Return the (x, y) coordinate for the center point of the cell that contains the specified text.  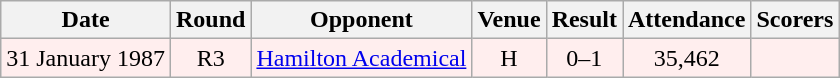
0–1 (584, 58)
Date (86, 20)
Venue (509, 20)
Attendance (686, 20)
Opponent (362, 20)
R3 (210, 58)
31 January 1987 (86, 58)
H (509, 58)
Hamilton Academical (362, 58)
Scorers (795, 20)
Round (210, 20)
35,462 (686, 58)
Result (584, 20)
